Find where the given text appears and provide that cell's center as [x, y] coordinate. 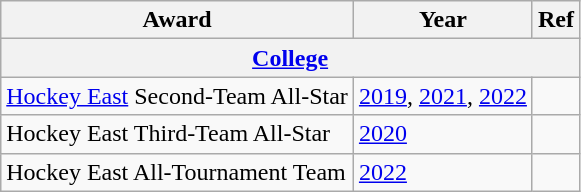
2020 [442, 134]
Ref [556, 20]
Year [442, 20]
Award [178, 20]
College [290, 58]
Hockey East All-Tournament Team [178, 172]
2019, 2021, 2022 [442, 96]
2022 [442, 172]
Hockey East Third-Team All-Star [178, 134]
Hockey East Second-Team All-Star [178, 96]
